Output the [X, Y] coordinate of the center of the cell containing the given text.  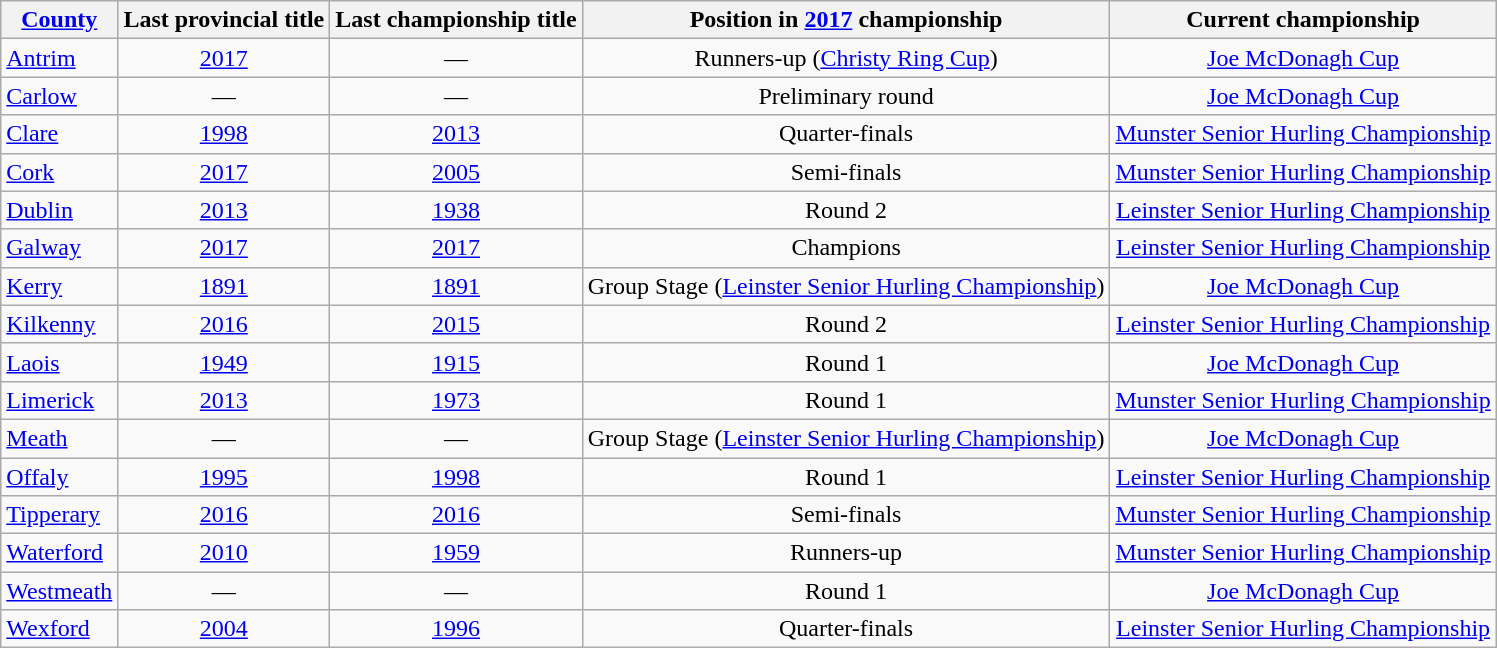
1995 [224, 477]
Meath [60, 438]
1938 [456, 210]
Antrim [60, 58]
Carlow [60, 96]
2005 [456, 172]
Current championship [1303, 20]
Clare [60, 134]
Limerick [60, 400]
Runners-up (Christy Ring Cup) [846, 58]
Champions [846, 248]
Galway [60, 248]
Position in 2017 championship [846, 20]
1915 [456, 362]
Tipperary [60, 515]
Waterford [60, 553]
Wexford [60, 629]
County [60, 20]
Westmeath [60, 591]
2015 [456, 324]
Laois [60, 362]
2010 [224, 553]
Kerry [60, 286]
Last championship title [456, 20]
2004 [224, 629]
Runners-up [846, 553]
1973 [456, 400]
Kilkenny [60, 324]
Dublin [60, 210]
1996 [456, 629]
Offaly [60, 477]
Last provincial title [224, 20]
1949 [224, 362]
1959 [456, 553]
Cork [60, 172]
Preliminary round [846, 96]
